Determine the (X, Y) coordinate at the center of the cell enclosing the given text.  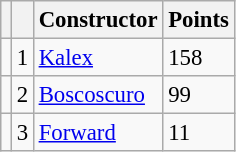
2 (22, 95)
Forward (98, 133)
99 (198, 95)
Constructor (98, 20)
11 (198, 133)
Points (198, 20)
Boscoscuro (98, 95)
3 (22, 133)
1 (22, 58)
158 (198, 58)
Kalex (98, 58)
